Output the [x, y] coordinate of the center of the cell containing the given text.  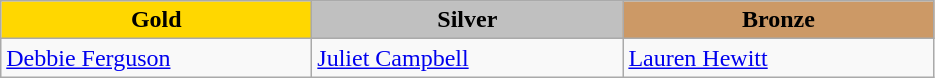
Bronze [778, 20]
Juliet Campbell [468, 58]
Silver [468, 20]
Gold [156, 20]
Debbie Ferguson [156, 58]
Lauren Hewitt [778, 58]
